Provide the (x, y) coordinate of the cell's center where the given text is located.  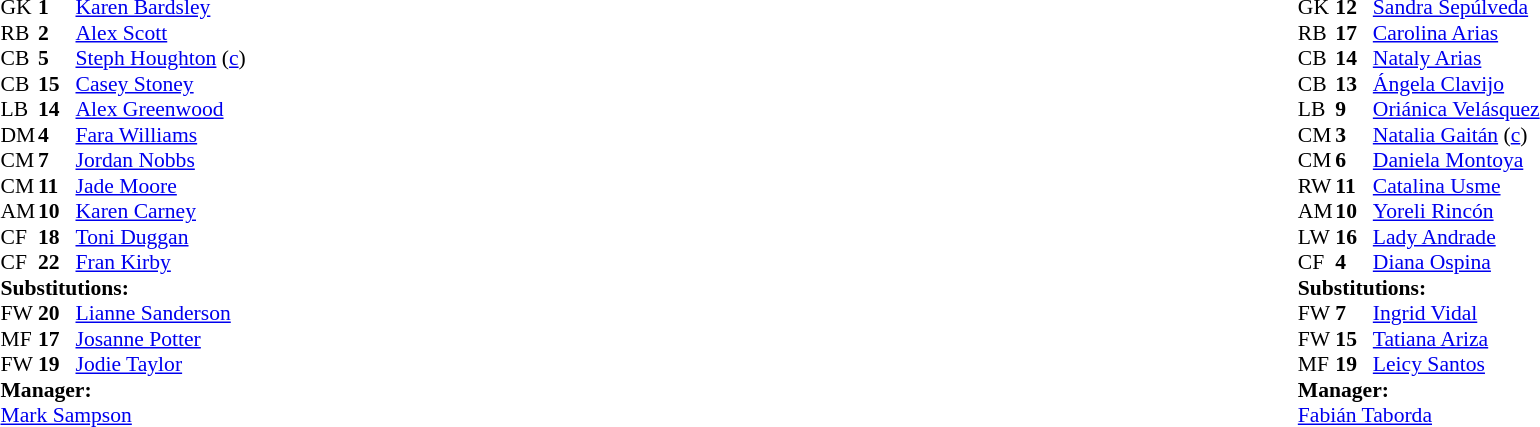
Yoreli Rincón (1456, 211)
16 (1354, 237)
Lianne Sanderson (161, 313)
22 (57, 263)
Casey Stoney (161, 84)
Ingrid Vidal (1456, 313)
Jade Moore (161, 186)
Fara Williams (161, 135)
DM (19, 135)
Fran Kirby (161, 263)
Lady Andrade (1456, 237)
Daniela Montoya (1456, 161)
Diana Ospina (1456, 263)
Catalina Usme (1456, 186)
13 (1354, 84)
Alex Greenwood (161, 109)
Carolina Arias (1456, 33)
LW (1317, 237)
3 (1354, 135)
18 (57, 237)
Alex Scott (161, 33)
20 (57, 313)
Jodie Taylor (161, 365)
Karen Carney (161, 211)
5 (57, 59)
RW (1317, 186)
6 (1354, 161)
Nataly Arias (1456, 59)
Ángela Clavijo (1456, 84)
Toni Duggan (161, 237)
9 (1354, 109)
2 (57, 33)
Jordan Nobbs (161, 161)
Josanne Potter (161, 339)
Oriánica Velásquez (1456, 109)
Steph Houghton (c) (161, 59)
Tatiana Ariza (1456, 339)
Natalia Gaitán (c) (1456, 135)
Leicy Santos (1456, 365)
